Detect which cell encompasses the target text, then output its (x, y) center coordinate. 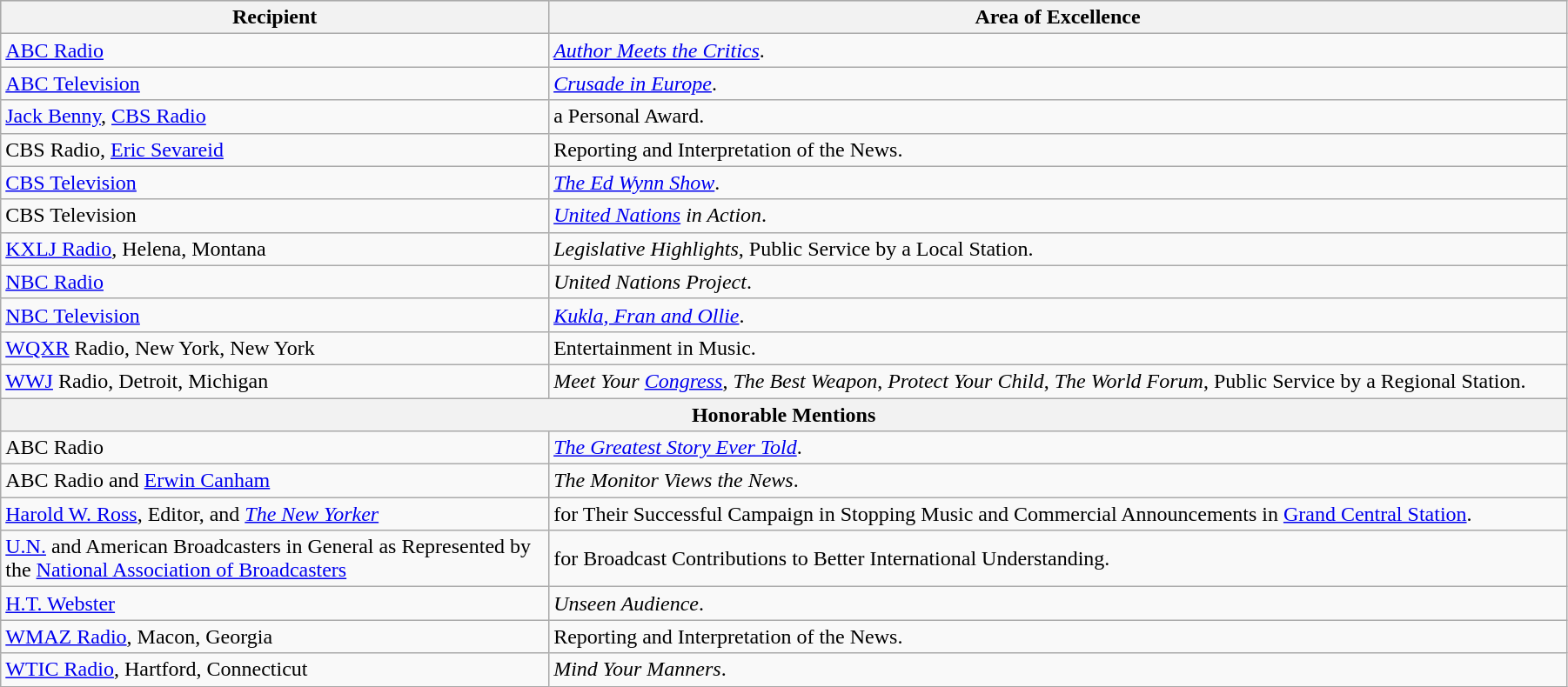
a Personal Award. (1058, 117)
Legislative Highlights, Public Service by a Local Station. (1058, 249)
Jack Benny, CBS Radio (275, 117)
Kukla, Fran and Ollie. (1058, 315)
Meet Your Congress, The Best Weapon, Protect Your Child, The World Forum, Public Service by a Regional Station. (1058, 381)
ABC Radio and Erwin Canham (275, 481)
Crusade in Europe. (1058, 83)
Unseen Audience. (1058, 604)
Area of Excellence (1058, 17)
NBC Radio (275, 282)
H.T. Webster (275, 604)
for Their Successful Campaign in Stopping Music and Commercial Announcements in Grand Central Station. (1058, 514)
CBS Radio, Eric Sevareid (275, 150)
Honorable Mentions (784, 415)
Mind Your Manners. (1058, 670)
WTIC Radio, Hartford, Connecticut (275, 670)
WQXR Radio, New York, New York (275, 348)
for Broadcast Contributions to Better International Understanding. (1058, 558)
The Ed Wynn Show. (1058, 183)
United Nations Project. (1058, 282)
United Nations in Action. (1058, 216)
NBC Television (275, 315)
The Greatest Story Ever Told. (1058, 448)
WWJ Radio, Detroit, Michigan (275, 381)
Recipient (275, 17)
The Monitor Views the News. (1058, 481)
Author Meets the Critics. (1058, 50)
Entertainment in Music. (1058, 348)
ABC Television (275, 83)
Harold W. Ross, Editor, and The New Yorker (275, 514)
KXLJ Radio, Helena, Montana (275, 249)
WMAZ Radio, Macon, Georgia (275, 637)
U.N. and American Broadcasters in General as Represented by the National Association of Broadcasters (275, 558)
